Determine the [x, y] coordinate at the center of the cell enclosing the given text.  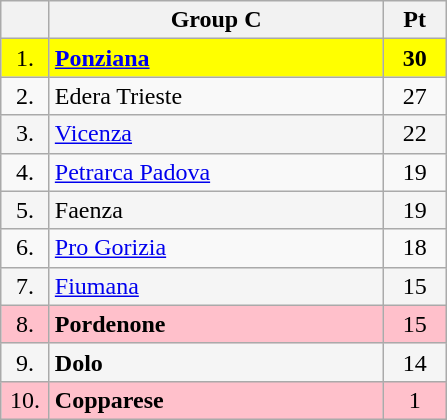
Edera Trieste [216, 96]
Petrarca Padova [216, 172]
5. [26, 210]
8. [26, 324]
Vicenza [216, 134]
3. [26, 134]
2. [26, 96]
1 [415, 400]
27 [415, 96]
6. [26, 248]
30 [415, 58]
Dolo [216, 362]
Ponziana [216, 58]
22 [415, 134]
Pt [415, 20]
Group C [216, 20]
Faenza [216, 210]
1. [26, 58]
4. [26, 172]
14 [415, 362]
Pro Gorizia [216, 248]
7. [26, 286]
10. [26, 400]
Fiumana [216, 286]
9. [26, 362]
Pordenone [216, 324]
18 [415, 248]
Copparese [216, 400]
